Find where the given text appears and provide that cell's center as (x, y) coordinate. 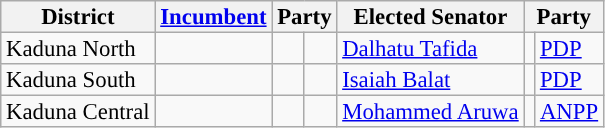
Kaduna South (78, 80)
Dalhatu Tafida (430, 49)
Mohammed Aruwa (430, 112)
Incumbent (214, 17)
District (78, 17)
ANPP (570, 112)
Isaiah Balat (430, 80)
Elected Senator (430, 17)
Kaduna Central (78, 112)
Kaduna North (78, 49)
